From the cell containing the given text, extract its center point as (x, y) coordinate. 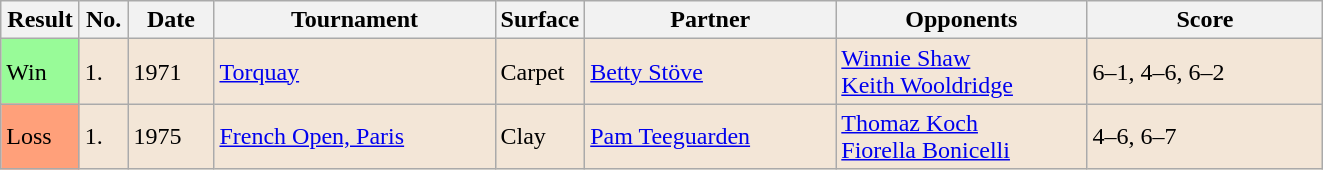
Tournament (354, 20)
Win (40, 72)
1971 (171, 72)
Date (171, 20)
1975 (171, 136)
Score (1205, 20)
Betty Stöve (710, 72)
6–1, 4–6, 6–2 (1205, 72)
Clay (540, 136)
Thomaz Koch Fiorella Bonicelli (962, 136)
Result (40, 20)
Carpet (540, 72)
Pam Teeguarden (710, 136)
Loss (40, 136)
No. (104, 20)
Torquay (354, 72)
Winnie Shaw Keith Wooldridge (962, 72)
French Open, Paris (354, 136)
Opponents (962, 20)
4–6, 6–7 (1205, 136)
Partner (710, 20)
Surface (540, 20)
